Find where the given text appears and provide that cell's center as (X, Y) coordinate. 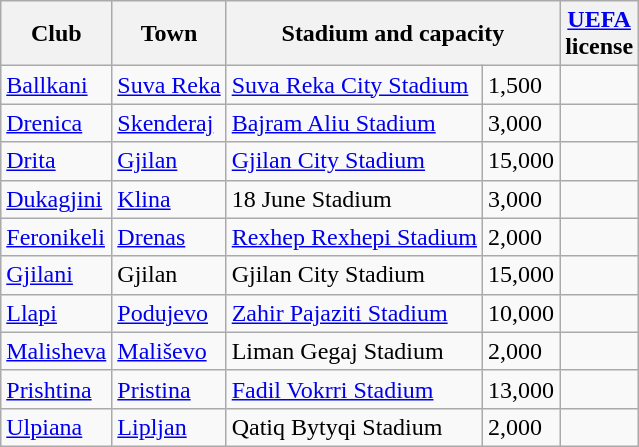
Bajram Aliu Stadium (354, 123)
Feronikeli (56, 237)
10,000 (522, 313)
Klina (169, 199)
Pristina (169, 389)
1,500 (522, 85)
Club (56, 34)
Lipljan (169, 427)
Llapi (56, 313)
18 June Stadium (354, 199)
Suva Reka City Stadium (354, 85)
Drenica (56, 123)
Stadium and capacity (392, 34)
Dukagjini (56, 199)
Ulpiana (56, 427)
Ballkani (56, 85)
Town (169, 34)
Podujevo (169, 313)
UEFAlicense (600, 34)
Zahir Pajaziti Stadium (354, 313)
Malisheva (56, 351)
Fadil Vokrri Stadium (354, 389)
Prishtina (56, 389)
Mališevo (169, 351)
13,000 (522, 389)
Gjilani (56, 275)
Rexhep Rexhepi Stadium (354, 237)
Drenas (169, 237)
Liman Gegaj Stadium (354, 351)
Suva Reka (169, 85)
Qatiq Bytyqi Stadium (354, 427)
Drita (56, 161)
Skenderaj (169, 123)
